Find where the given text appears and provide that cell's center as (X, Y) coordinate. 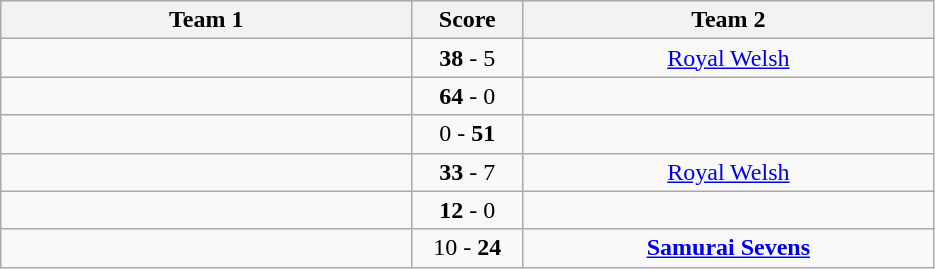
12 - 0 (468, 210)
64 - 0 (468, 96)
Score (468, 20)
Team 1 (206, 20)
10 - 24 (468, 248)
0 - 51 (468, 134)
Team 2 (728, 20)
38 - 5 (468, 58)
Samurai Sevens (728, 248)
33 - 7 (468, 172)
